Extract the (x, y) coordinate from the center of the cell holding the provided text.  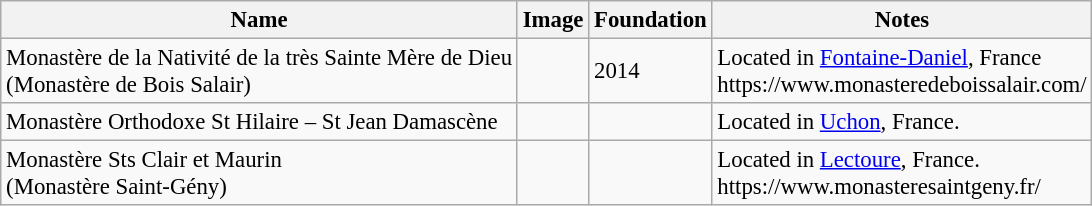
Image (552, 20)
Monastère de la Nativité de la très Sainte Mère de Dieu(Monastère de Bois Salair) (260, 72)
Foundation (650, 20)
Monastère Sts Clair et Maurin(Monastère Saint-Gény) (260, 174)
Monastère Orthodoxe St Hilaire – St Jean Damascène (260, 122)
Notes (902, 20)
Located in Lectoure, France.https://www.monasteresaintgeny.fr/ (902, 174)
Located in Fontaine-Daniel, Francehttps://www.monasteredeboissalair.com/ (902, 72)
2014 (650, 72)
Located in Uchon, France. (902, 122)
Name (260, 20)
